Identify which cell holds the provided text, then report its (x, y) central coordinate. 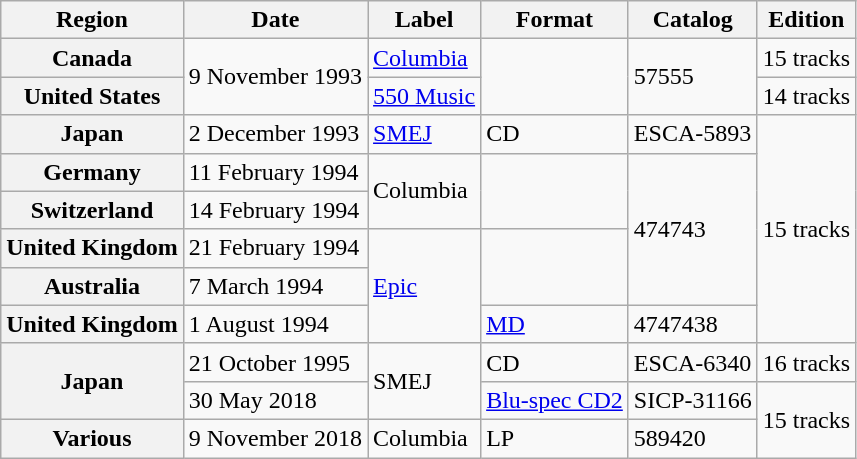
21 October 1995 (275, 362)
21 February 1994 (275, 248)
Canada (92, 58)
Region (92, 20)
SICP-31166 (692, 400)
11 February 1994 (275, 172)
Epic (424, 286)
589420 (692, 438)
14 tracks (806, 96)
ESCA-5893 (692, 134)
16 tracks (806, 362)
1 August 1994 (275, 324)
Date (275, 20)
Germany (92, 172)
Edition (806, 20)
Catalog (692, 20)
2 December 1993 (275, 134)
Blu-spec CD2 (555, 400)
9 November 2018 (275, 438)
Switzerland (92, 210)
30 May 2018 (275, 400)
Label (424, 20)
Australia (92, 286)
57555 (692, 77)
LP (555, 438)
MD (555, 324)
474743 (692, 229)
ESCA-6340 (692, 362)
United States (92, 96)
Various (92, 438)
9 November 1993 (275, 77)
14 February 1994 (275, 210)
7 March 1994 (275, 286)
Format (555, 20)
550 Music (424, 96)
4747438 (692, 324)
